For the text-containing cell, return its midpoint in (X, Y) coordinate format. 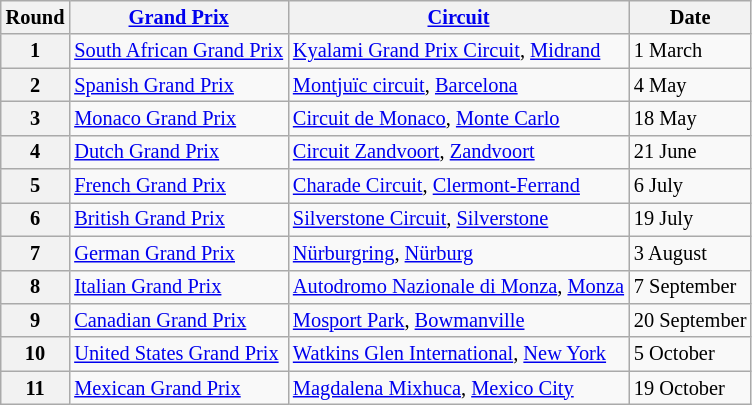
4 (36, 152)
4 May (690, 85)
Circuit (458, 17)
Italian Grand Prix (178, 287)
6 (36, 219)
Circuit Zandvoort, Zandvoort (458, 152)
Dutch Grand Prix (178, 152)
5 (36, 186)
1 (36, 51)
Mosport Park, Bowmanville (458, 320)
20 September (690, 320)
Autodromo Nazionale di Monza, Monza (458, 287)
18 May (690, 118)
United States Grand Prix (178, 354)
Magdalena Mixhuca, Mexico City (458, 388)
Nürburgring, Nürburg (458, 253)
French Grand Prix (178, 186)
11 (36, 388)
Round (36, 17)
Watkins Glen International, New York (458, 354)
2 (36, 85)
Kyalami Grand Prix Circuit, Midrand (458, 51)
10 (36, 354)
Spanish Grand Prix (178, 85)
Montjuïc circuit, Barcelona (458, 85)
1 March (690, 51)
Silverstone Circuit, Silverstone (458, 219)
Mexican Grand Prix (178, 388)
8 (36, 287)
7 September (690, 287)
Grand Prix (178, 17)
German Grand Prix (178, 253)
7 (36, 253)
Circuit de Monaco, Monte Carlo (458, 118)
21 June (690, 152)
19 July (690, 219)
British Grand Prix (178, 219)
South African Grand Prix (178, 51)
Monaco Grand Prix (178, 118)
Charade Circuit, Clermont-Ferrand (458, 186)
5 October (690, 354)
Date (690, 17)
3 August (690, 253)
9 (36, 320)
Canadian Grand Prix (178, 320)
19 October (690, 388)
3 (36, 118)
6 July (690, 186)
